Determine the (x, y) coordinate at the center of the cell enclosing the given text.  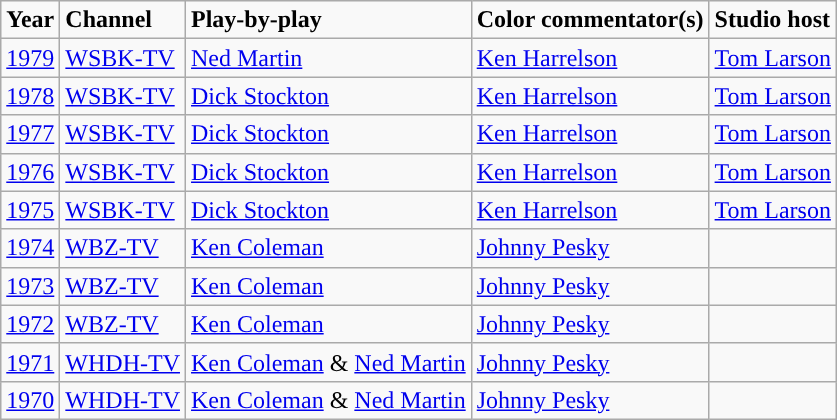
Play-by-play (329, 20)
1978 (30, 96)
Color commentator(s) (590, 20)
1972 (30, 324)
1974 (30, 248)
1975 (30, 210)
1979 (30, 58)
Ned Martin (329, 58)
Studio host (772, 20)
1976 (30, 172)
Channel (123, 20)
1971 (30, 362)
1973 (30, 286)
1977 (30, 134)
Year (30, 20)
1970 (30, 400)
